Find where the given text appears and provide that cell's center as (x, y) coordinate. 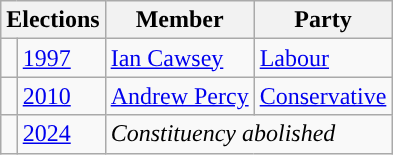
2024 (61, 134)
Ian Cawsey (180, 58)
Constituency abolished (248, 134)
Labour (323, 58)
2010 (61, 96)
Andrew Percy (180, 96)
Party (323, 20)
Elections (53, 20)
1997 (61, 58)
Member (180, 20)
Conservative (323, 96)
